Scan for the cell matching the given text and deliver its [x, y] coordinate at center. 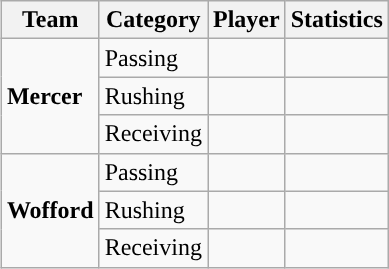
Wofford [50, 210]
Mercer [50, 96]
Category [153, 20]
Player [247, 20]
Statistics [336, 20]
Team [50, 20]
